Pinpoint the cell where the given text exists, returning its (X, Y) midpoint coordinate. 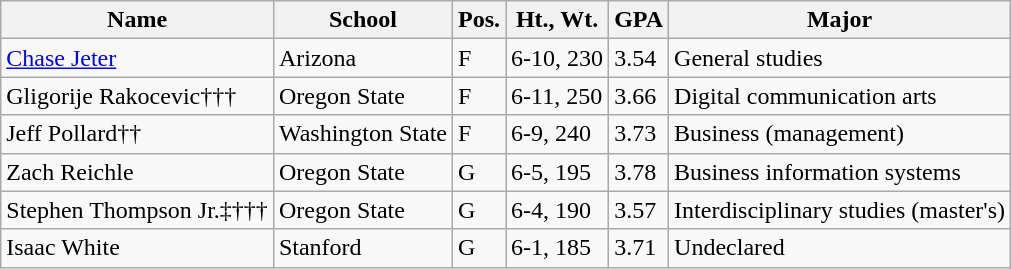
Zach Reichle (138, 172)
Washington State (362, 134)
Pos. (478, 20)
3.54 (639, 58)
6-10, 230 (558, 58)
3.73 (639, 134)
School (362, 20)
Name (138, 20)
3.57 (639, 210)
Business (management) (840, 134)
Major (840, 20)
General studies (840, 58)
Interdisciplinary studies (master's) (840, 210)
6-9, 240 (558, 134)
Jeff Pollard†† (138, 134)
Business information systems (840, 172)
Arizona (362, 58)
6-4, 190 (558, 210)
Chase Jeter (138, 58)
6-1, 185 (558, 248)
6-11, 250 (558, 96)
Undeclared (840, 248)
Digital communication arts (840, 96)
3.78 (639, 172)
3.71 (639, 248)
6-5, 195 (558, 172)
Gligorije Rakocevic††† (138, 96)
3.66 (639, 96)
Ht., Wt. (558, 20)
GPA (639, 20)
Isaac White (138, 248)
Stephen Thompson Jr.‡††† (138, 210)
Stanford (362, 248)
